Capture the cell that displays the provided text and extract its [X, Y] central coordinate. 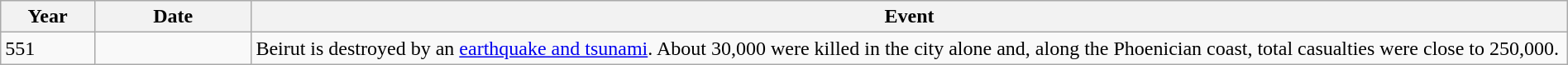
Year [48, 17]
Date [172, 17]
Event [910, 17]
551 [48, 48]
